Locate the cell with the specified text and output its [X, Y] center coordinate. 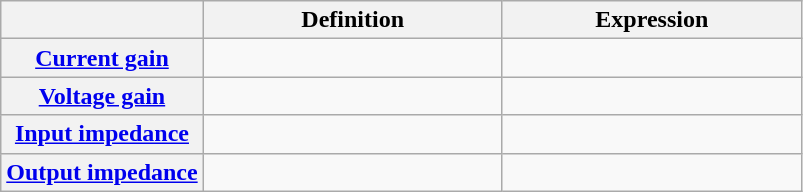
Expression [652, 20]
Output impedance [102, 172]
Voltage gain [102, 96]
Current gain [102, 58]
Definition [352, 20]
Input impedance [102, 134]
